Provide the [X, Y] coordinate of the cell's center where the given text is located.  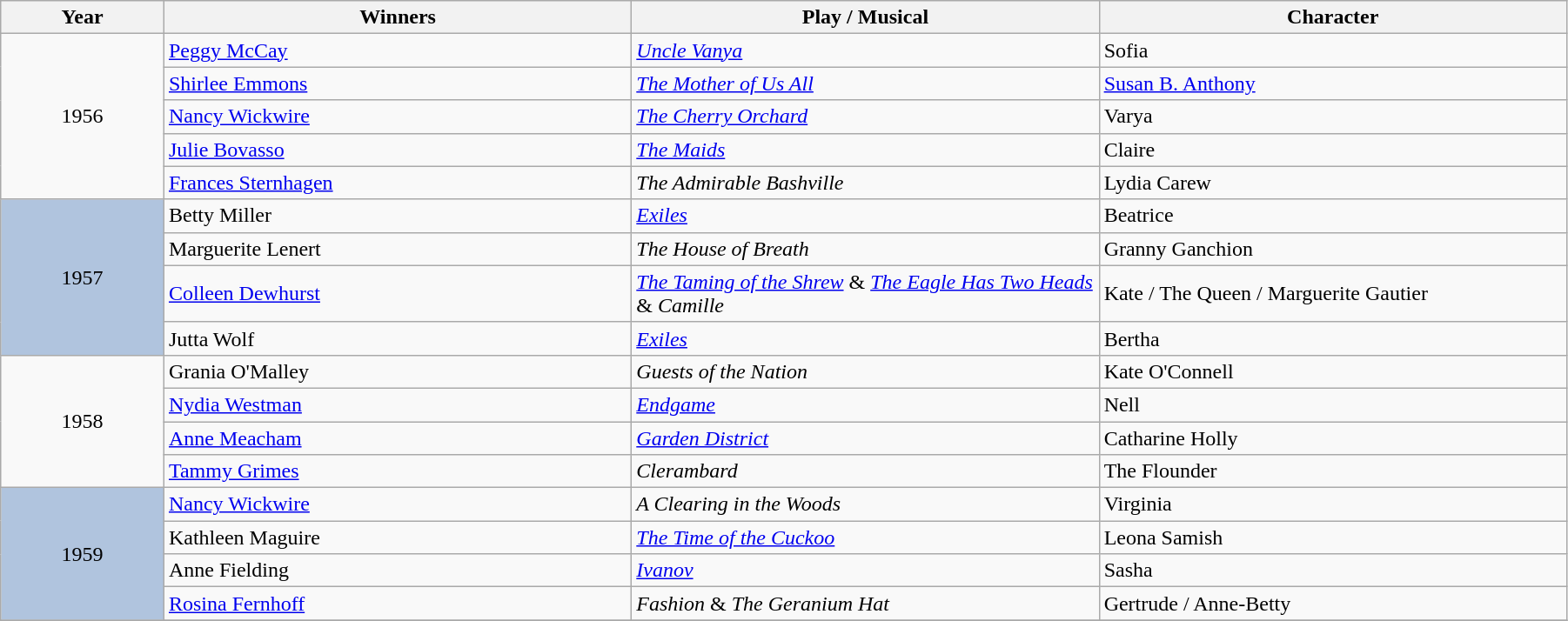
The Admirable Bashville [865, 183]
Colleen Dewhurst [397, 294]
Beatrice [1333, 216]
Endgame [865, 404]
Year [83, 17]
Lydia Carew [1333, 183]
Fashion & The Geranium Hat [865, 604]
Clerambard [865, 471]
Granny Ganchion [1333, 249]
Nell [1333, 404]
Claire [1333, 150]
Susan B. Anthony [1333, 83]
Play / Musical [865, 17]
The House of Breath [865, 249]
Marguerite Lenert [397, 249]
1958 [83, 421]
Character [1333, 17]
Frances Sternhagen [397, 183]
Virginia [1333, 504]
Jutta Wolf [397, 338]
Julie Bovasso [397, 150]
The Cherry Orchard [865, 117]
Winners [397, 17]
Anne Fielding [397, 571]
Betty Miller [397, 216]
Grania O'Malley [397, 371]
Garden District [865, 437]
Guests of the Nation [865, 371]
Nydia Westman [397, 404]
A Clearing in the Woods [865, 504]
Shirlee Emmons [397, 83]
Leona Samish [1333, 538]
Anne Meacham [397, 437]
The Flounder [1333, 471]
1959 [83, 554]
Sofia [1333, 50]
Kate O'Connell [1333, 371]
Tammy Grimes [397, 471]
Peggy McCay [397, 50]
Uncle Vanya [865, 50]
Sasha [1333, 571]
Rosina Fernhoff [397, 604]
The Taming of the Shrew & The Eagle Has Two Heads & Camille [865, 294]
Kathleen Maguire [397, 538]
Catharine Holly [1333, 437]
Ivanov [865, 571]
Gertrude / Anne-Betty [1333, 604]
The Maids [865, 150]
Kate / The Queen / Marguerite Gautier [1333, 294]
Bertha [1333, 338]
1957 [83, 277]
The Time of the Cuckoo [865, 538]
The Mother of Us All [865, 83]
1956 [83, 117]
Varya [1333, 117]
